Return the (X, Y) coordinate for the center point of the cell that contains the specified text.  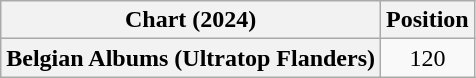
Chart (2024) (191, 20)
120 (428, 58)
Belgian Albums (Ultratop Flanders) (191, 58)
Position (428, 20)
